From the cell containing the given text, extract its center point as [x, y] coordinate. 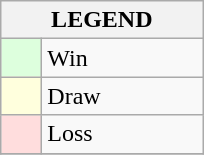
Loss [122, 134]
Win [122, 58]
LEGEND [102, 20]
Draw [122, 96]
